Determine the [X, Y] coordinate at the center of the cell enclosing the given text.  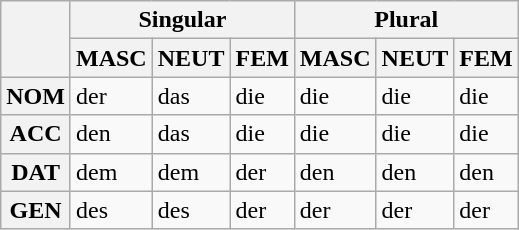
NOM [36, 96]
Singular [182, 20]
GEN [36, 210]
Plural [406, 20]
DAT [36, 172]
ACC [36, 134]
